Search for the cell housing the specified text and yield its (x, y) center coordinate. 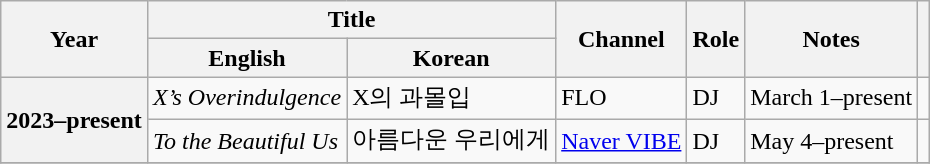
2023–present (74, 120)
May 4–present (832, 140)
English (246, 58)
To the Beautiful Us (246, 140)
Channel (622, 39)
Korean (452, 58)
아름다운 우리에게 (452, 140)
Notes (832, 39)
Role (716, 39)
Year (74, 39)
Title (351, 20)
March 1–present (832, 98)
X’s Overindulgence (246, 98)
Naver VIBE (622, 140)
X의 과몰입 (452, 98)
FLO (622, 98)
